Scan for the cell matching the given text and deliver its (x, y) coordinate at center. 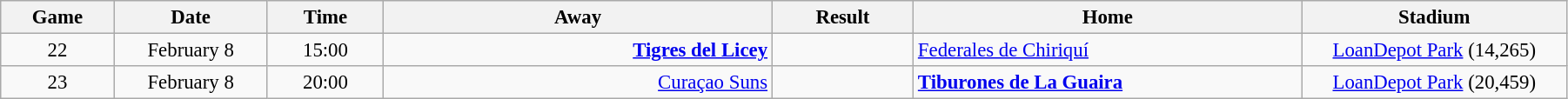
Away (578, 17)
LoanDepot Park (14,265) (1434, 50)
Curaçao Suns (578, 82)
22 (57, 50)
Home (1108, 17)
Stadium (1434, 17)
20:00 (325, 82)
15:00 (325, 50)
Tiburones de La Guaira (1108, 82)
Date (191, 17)
LoanDepot Park (20,459) (1434, 82)
Result (842, 17)
Game (57, 17)
Time (325, 17)
Federales de Chiriquí (1108, 50)
Tigres del Licey (578, 50)
23 (57, 82)
